Pinpoint the cell where the given text exists, returning its (x, y) midpoint coordinate. 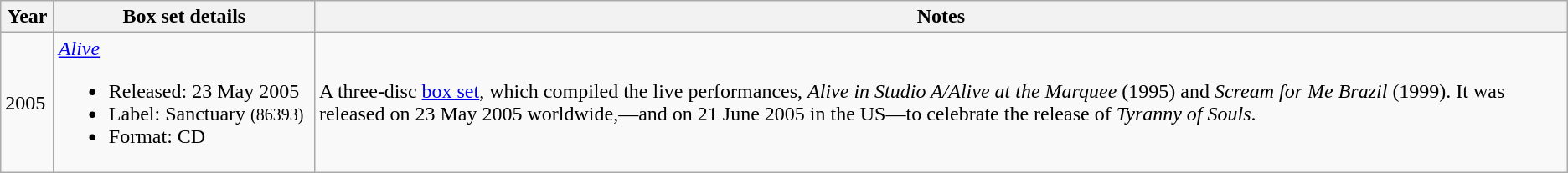
Year (28, 17)
Notes (941, 17)
AliveReleased: 23 May 2005Label: Sanctuary (86393)Format: CD (184, 102)
Box set details (184, 17)
2005 (28, 102)
